Search for the cell housing the specified text and yield its (X, Y) center coordinate. 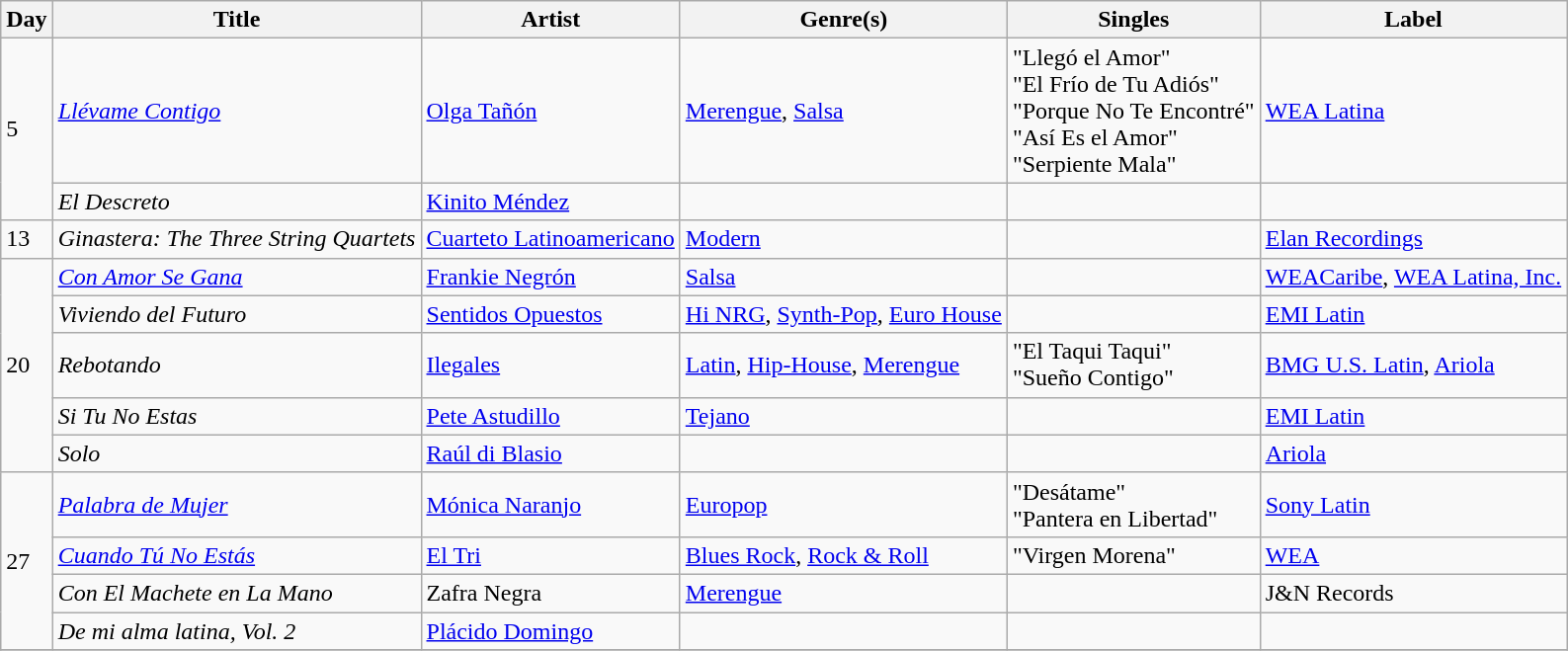
Latin, Hip-House, Merengue (844, 366)
Rebotando (237, 366)
Raúl di Blasio (550, 453)
Con Amor Se Gana (237, 277)
"El Taqui Taqui""Sueño Contigo" (1133, 366)
De mi alma latina, Vol. 2 (237, 631)
20 (27, 366)
Modern (844, 239)
Elan Recordings (1413, 239)
Genre(s) (844, 20)
Cuando Tú No Estás (237, 555)
Olga Tañón (550, 111)
Merengue (844, 593)
13 (27, 239)
WEA (1413, 555)
Day (27, 20)
Ginastera: The Three String Quartets (237, 239)
Mónica Naranjo (550, 504)
Ariola (1413, 453)
J&N Records (1413, 593)
Llévame Contigo (237, 111)
El Tri (550, 555)
Palabra de Mujer (237, 504)
Merengue, Salsa (844, 111)
Tejano (844, 416)
"Virgen Morena" (1133, 555)
WEA Latina (1413, 111)
BMG U.S. Latin, Ariola (1413, 366)
Title (237, 20)
Pete Astudillo (550, 416)
Sentidos Opuestos (550, 314)
Viviendo del Futuro (237, 314)
Artist (550, 20)
El Descreto (237, 202)
5 (27, 129)
Zafra Negra (550, 593)
"Desátame""Pantera en Libertad" (1133, 504)
Frankie Negrón (550, 277)
Con El Machete en La Mano (237, 593)
Hi NRG, Synth-Pop, Euro House (844, 314)
Plácido Domingo (550, 631)
Singles (1133, 20)
Salsa (844, 277)
27 (27, 561)
Cuarteto Latinoamericano (550, 239)
"Llegó el Amor""El Frío de Tu Adiós""Porque No Te Encontré""Así Es el Amor""Serpiente Mala" (1133, 111)
WEACaribe, WEA Latina, Inc. (1413, 277)
Sony Latin (1413, 504)
Europop (844, 504)
Blues Rock, Rock & Roll (844, 555)
Si Tu No Estas (237, 416)
Kinito Méndez (550, 202)
Solo (237, 453)
Label (1413, 20)
Ilegales (550, 366)
